Pinpoint the cell where the given text exists, returning its [x, y] midpoint coordinate. 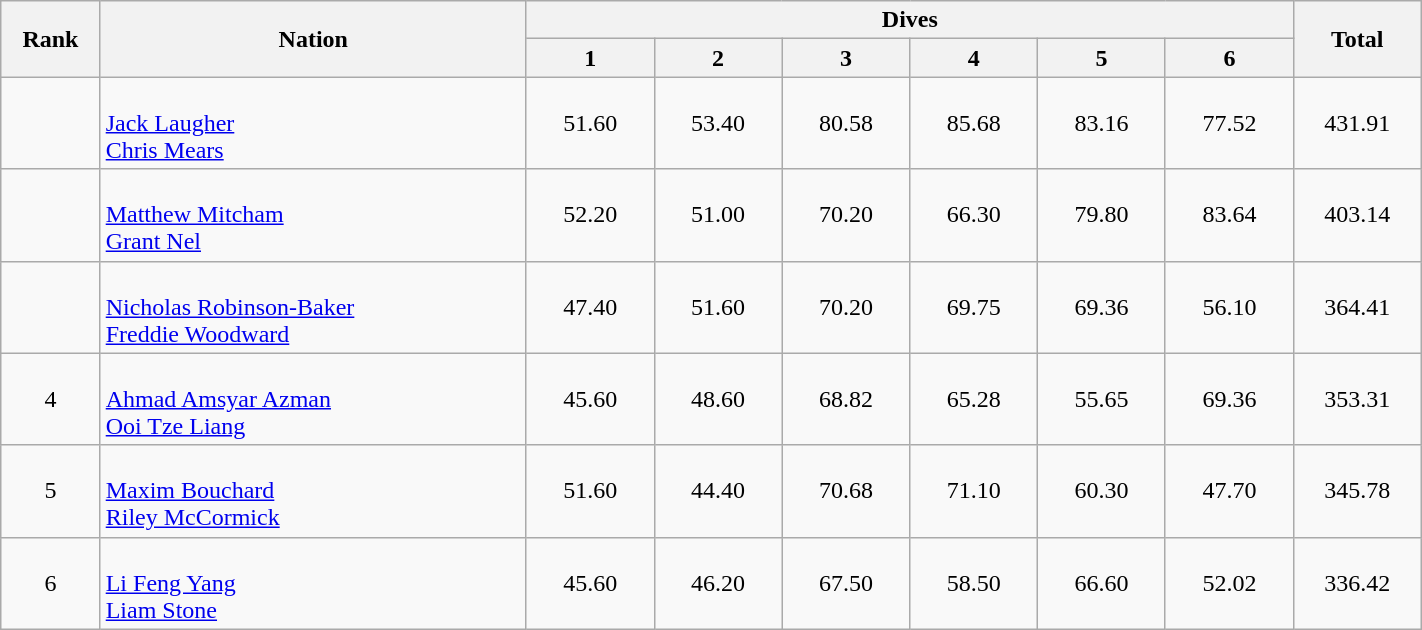
58.50 [974, 583]
44.40 [718, 491]
Dives [910, 20]
67.50 [846, 583]
83.64 [1229, 215]
353.31 [1357, 399]
Matthew MitchamGrant Nel [313, 215]
71.10 [974, 491]
Nation [313, 39]
345.78 [1357, 491]
47.40 [590, 307]
47.70 [1229, 491]
Total [1357, 39]
46.20 [718, 583]
431.91 [1357, 123]
51.00 [718, 215]
66.60 [1102, 583]
2 [718, 58]
52.02 [1229, 583]
79.80 [1102, 215]
Rank [50, 39]
68.82 [846, 399]
66.30 [974, 215]
60.30 [1102, 491]
77.52 [1229, 123]
Ahmad Amsyar AzmanOoi Tze Liang [313, 399]
69.75 [974, 307]
Li Feng YangLiam Stone [313, 583]
53.40 [718, 123]
1 [590, 58]
Jack LaugherChris Mears [313, 123]
80.58 [846, 123]
70.68 [846, 491]
56.10 [1229, 307]
Maxim BouchardRiley McCormick [313, 491]
85.68 [974, 123]
52.20 [590, 215]
55.65 [1102, 399]
403.14 [1357, 215]
65.28 [974, 399]
83.16 [1102, 123]
336.42 [1357, 583]
Nicholas Robinson-BakerFreddie Woodward [313, 307]
48.60 [718, 399]
3 [846, 58]
364.41 [1357, 307]
